Provide the [x, y] coordinate of the cell's center where the given text is located.  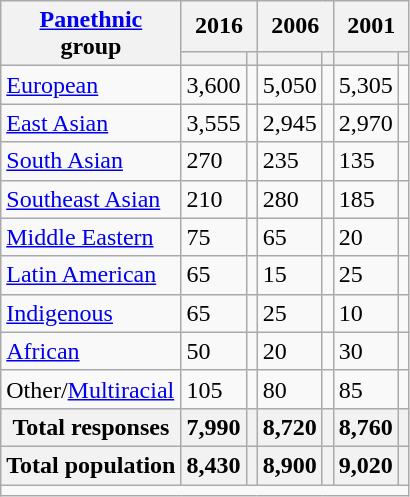
European [91, 85]
Indigenous [91, 313]
8,430 [214, 465]
270 [214, 161]
80 [290, 389]
Latin American [91, 275]
50 [214, 351]
8,720 [290, 427]
2,970 [366, 123]
2001 [371, 26]
African [91, 351]
9,020 [366, 465]
30 [366, 351]
5,050 [290, 85]
South Asian [91, 161]
Southeast Asian [91, 199]
Other/Multiracial [91, 389]
Panethnicgroup [91, 34]
210 [214, 199]
8,900 [290, 465]
3,555 [214, 123]
Total population [91, 465]
3,600 [214, 85]
75 [214, 237]
185 [366, 199]
2,945 [290, 123]
Total responses [91, 427]
85 [366, 389]
2016 [219, 26]
280 [290, 199]
7,990 [214, 427]
2006 [295, 26]
5,305 [366, 85]
East Asian [91, 123]
Middle Eastern [91, 237]
8,760 [366, 427]
235 [290, 161]
15 [290, 275]
10 [366, 313]
135 [366, 161]
105 [214, 389]
